Extract the [x, y] coordinate from the center of the cell holding the provided text.  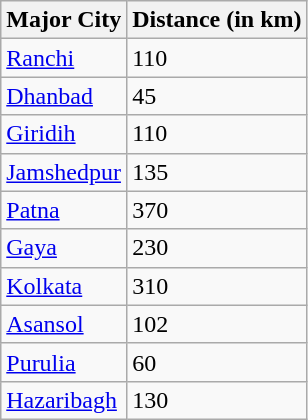
370 [217, 210]
Dhanbad [64, 96]
Asansol [64, 324]
Patna [64, 210]
Purulia [64, 362]
Major City [64, 20]
Kolkata [64, 286]
130 [217, 400]
Hazaribagh [64, 400]
135 [217, 172]
Ranchi [64, 58]
45 [217, 96]
Gaya [64, 248]
Giridih [64, 134]
102 [217, 324]
310 [217, 286]
Distance (in km) [217, 20]
60 [217, 362]
230 [217, 248]
Jamshedpur [64, 172]
